Extract the [x, y] coordinate from the center of the cell holding the provided text.  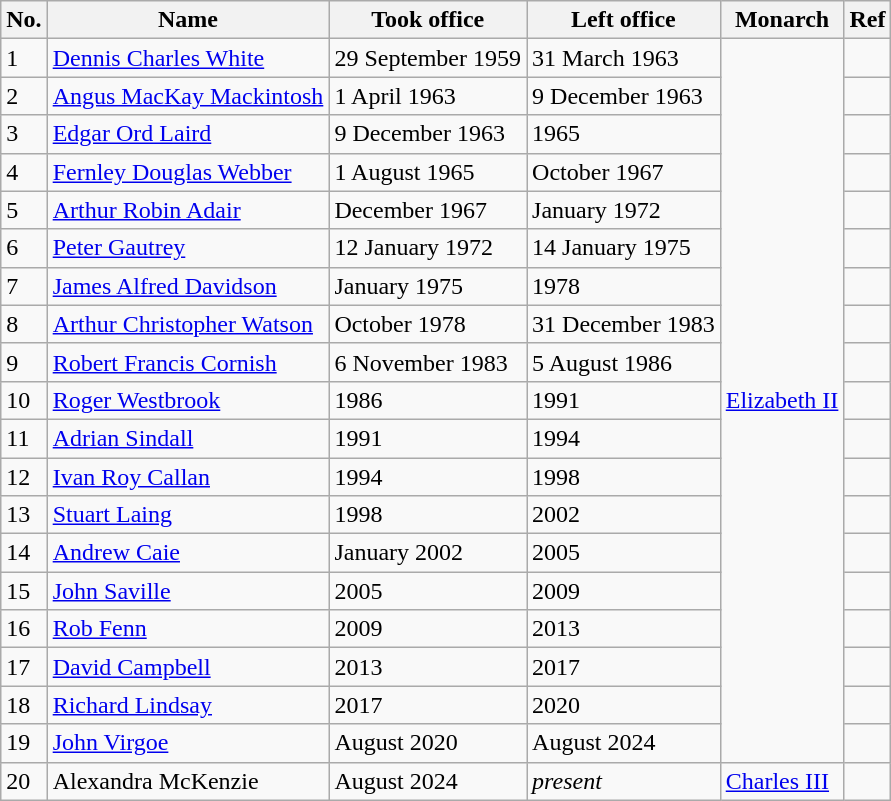
Fernley Douglas Webber [188, 172]
David Campbell [188, 667]
12 [24, 477]
Roger Westbrook [188, 400]
20 [24, 781]
16 [24, 629]
October 1967 [624, 172]
Left office [624, 20]
9 [24, 362]
December 1967 [428, 210]
5 [24, 210]
Elizabeth II [782, 400]
7 [24, 286]
12 January 1972 [428, 248]
18 [24, 705]
Took office [428, 20]
No. [24, 20]
15 [24, 591]
Robert Francis Cornish [188, 362]
Edgar Ord Laird [188, 134]
Angus MacKay Mackintosh [188, 96]
Rob Fenn [188, 629]
6 November 1983 [428, 362]
Dennis Charles White [188, 58]
13 [24, 515]
Ivan Roy Callan [188, 477]
1 August 1965 [428, 172]
3 [24, 134]
Adrian Sindall [188, 438]
Andrew Caie [188, 553]
1 April 1963 [428, 96]
John Saville [188, 591]
1978 [624, 286]
Charles III [782, 781]
James Alfred Davidson [188, 286]
present [624, 781]
January 1975 [428, 286]
17 [24, 667]
Name [188, 20]
6 [24, 248]
2002 [624, 515]
14 [24, 553]
January 2002 [428, 553]
Peter Gautrey [188, 248]
Arthur Robin Adair [188, 210]
5 August 1986 [624, 362]
1965 [624, 134]
Ref [868, 20]
Monarch [782, 20]
2020 [624, 705]
4 [24, 172]
Alexandra McKenzie [188, 781]
31 March 1963 [624, 58]
1 [24, 58]
Richard Lindsay [188, 705]
January 1972 [624, 210]
8 [24, 324]
2 [24, 96]
10 [24, 400]
October 1978 [428, 324]
Stuart Laing [188, 515]
29 September 1959 [428, 58]
11 [24, 438]
August 2020 [428, 743]
1986 [428, 400]
Arthur Christopher Watson [188, 324]
14 January 1975 [624, 248]
31 December 1983 [624, 324]
John Virgoe [188, 743]
19 [24, 743]
